Detect which cell encompasses the target text, then output its [x, y] center coordinate. 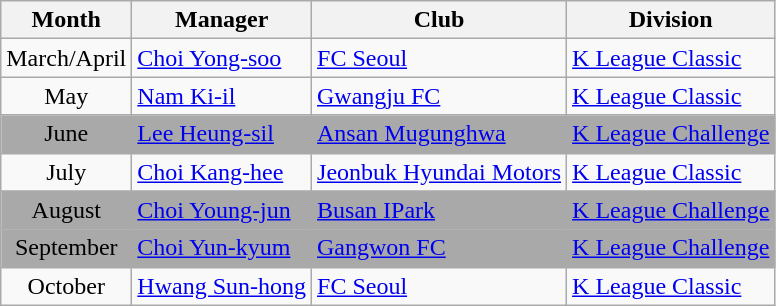
Lee Heung-sil [222, 134]
Gwangju FC [440, 96]
August [66, 210]
Ansan Mugunghwa [440, 134]
Hwang Sun-hong [222, 286]
June [66, 134]
September [66, 248]
Manager [222, 20]
Month [66, 20]
March/April [66, 58]
Choi Yong-soo [222, 58]
Choi Kang-hee [222, 172]
Division [671, 20]
Choi Young-jun [222, 210]
Club [440, 20]
Nam Ki-il [222, 96]
Busan IPark [440, 210]
Choi Yun-kyum [222, 248]
July [66, 172]
October [66, 286]
May [66, 96]
Gangwon FC [440, 248]
Jeonbuk Hyundai Motors [440, 172]
